Scan for the cell matching the given text and deliver its (X, Y) coordinate at center. 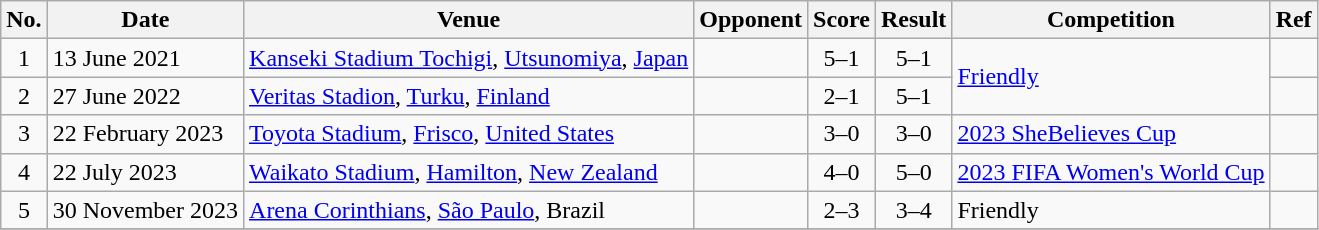
Kanseki Stadium Tochigi, Utsunomiya, Japan (469, 58)
27 June 2022 (145, 96)
5 (24, 210)
Opponent (751, 20)
2023 SheBelieves Cup (1111, 134)
Date (145, 20)
2–1 (842, 96)
30 November 2023 (145, 210)
4–0 (842, 172)
Venue (469, 20)
Ref (1294, 20)
3–4 (913, 210)
Waikato Stadium, Hamilton, New Zealand (469, 172)
Toyota Stadium, Frisco, United States (469, 134)
Result (913, 20)
Veritas Stadion, Turku, Finland (469, 96)
Competition (1111, 20)
Arena Corinthians, São Paulo, Brazil (469, 210)
22 February 2023 (145, 134)
2 (24, 96)
4 (24, 172)
3 (24, 134)
5–0 (913, 172)
2–3 (842, 210)
13 June 2021 (145, 58)
22 July 2023 (145, 172)
Score (842, 20)
No. (24, 20)
1 (24, 58)
2023 FIFA Women's World Cup (1111, 172)
